Pinpoint the cell where the given text exists, returning its (x, y) midpoint coordinate. 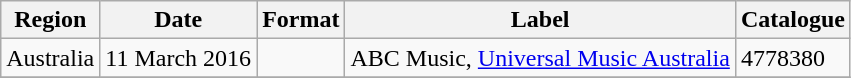
Format (301, 20)
Australia (50, 58)
Catalogue (792, 20)
Region (50, 20)
Date (178, 20)
11 March 2016 (178, 58)
4778380 (792, 58)
Label (540, 20)
ABC Music, Universal Music Australia (540, 58)
